Scan for the cell matching the given text and deliver its (x, y) coordinate at center. 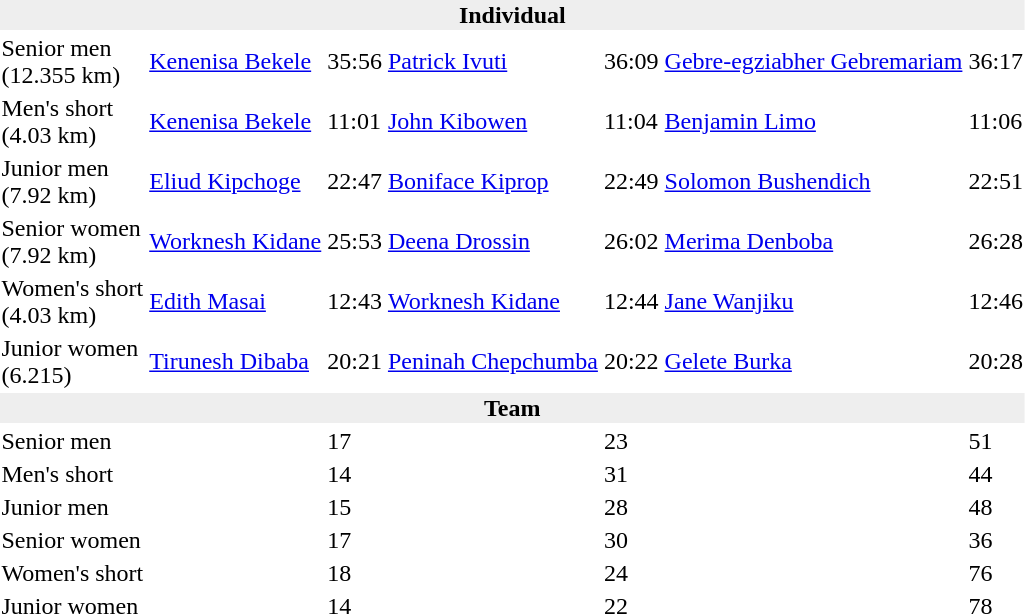
28 (631, 507)
Men's short(4.03 km) (72, 122)
11:06 (996, 122)
11:04 (631, 122)
22:47 (355, 182)
22:49 (631, 182)
48 (996, 507)
John Kibowen (492, 122)
Senior men (72, 441)
Tirunesh Dibaba (236, 362)
Boniface Kiprop (492, 182)
30 (631, 540)
12:44 (631, 302)
11:01 (355, 122)
23 (631, 441)
25:53 (355, 242)
35:56 (355, 62)
18 (355, 573)
Patrick Ivuti (492, 62)
Gebre-egziabher Gebremariam (814, 62)
Eliud Kipchoge (236, 182)
20:21 (355, 362)
12:46 (996, 302)
14 (355, 474)
12:43 (355, 302)
26:02 (631, 242)
Senior women(7.92 km) (72, 242)
36:17 (996, 62)
Merima Denboba (814, 242)
Women's short (72, 573)
22:51 (996, 182)
15 (355, 507)
44 (996, 474)
24 (631, 573)
31 (631, 474)
Junior men (72, 507)
51 (996, 441)
Jane Wanjiku (814, 302)
Edith Masai (236, 302)
Women's short(4.03 km) (72, 302)
36 (996, 540)
20:22 (631, 362)
76 (996, 573)
Junior women(6.215) (72, 362)
Solomon Bushendich (814, 182)
Men's short (72, 474)
Peninah Chepchumba (492, 362)
Gelete Burka (814, 362)
20:28 (996, 362)
Senior men(12.355 km) (72, 62)
Team (512, 408)
Benjamin Limo (814, 122)
Junior men(7.92 km) (72, 182)
Individual (512, 15)
26:28 (996, 242)
Deena Drossin (492, 242)
Senior women (72, 540)
36:09 (631, 62)
